From the cell containing the given text, extract its center point as (X, Y) coordinate. 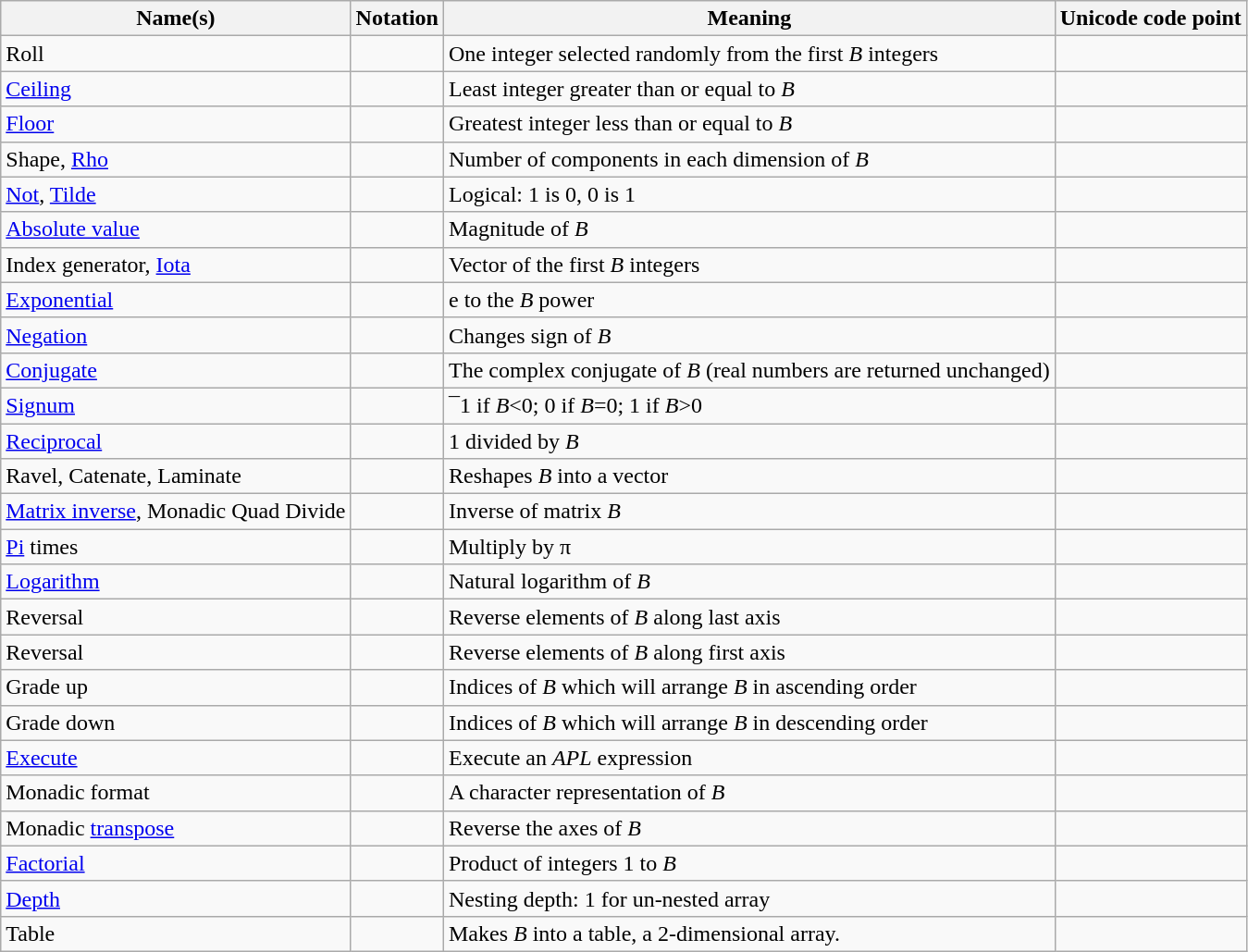
Monadic format (176, 793)
1 divided by B (749, 441)
Execute (176, 758)
e to the B power (749, 300)
Greatest integer less than or equal to B (749, 124)
Absolute value (176, 229)
Depth (176, 898)
Number of components in each dimension of B (749, 159)
Vector of the first B integers (749, 265)
Roll (176, 54)
Reshapes B into a vector (749, 476)
Grade down (176, 723)
Meaning (749, 19)
Not, Tilde (176, 194)
Table (176, 933)
Monadic transpose (176, 828)
Pi times (176, 547)
Nesting depth: 1 for un-nested array (749, 898)
Indices of B which will arrange B in descending order (749, 723)
Matrix inverse, Monadic Quad Divide (176, 512)
Ravel, Catenate, Laminate (176, 476)
Name(s) (176, 19)
Signum (176, 405)
Multiply by π (749, 547)
Product of integers 1 to B (749, 863)
A character representation of B (749, 793)
Magnitude of B (749, 229)
Logical: 1 is 0, 0 is 1 (749, 194)
Notation (397, 19)
Reverse elements of B along last axis (749, 617)
Makes B into a table, a 2-dimensional array. (749, 933)
Conjugate (176, 370)
One integer selected randomly from the first B integers (749, 54)
Least integer greater than or equal to B (749, 89)
Reverse elements of B along first axis (749, 652)
Indices of B which will arrange B in ascending order (749, 687)
Factorial (176, 863)
Inverse of matrix B (749, 512)
Shape, Rho (176, 159)
Ceiling (176, 89)
The complex conjugate of B (real numbers are returned unchanged) (749, 370)
Natural logarithm of B (749, 582)
Logarithm (176, 582)
Negation (176, 335)
¯1 if B<0; 0 if B=0; 1 if B>0 (749, 405)
Reverse the axes of B (749, 828)
Unicode code point (1151, 19)
Grade up (176, 687)
Floor (176, 124)
Reciprocal (176, 441)
Index generator, Iota (176, 265)
Changes sign of B (749, 335)
Exponential (176, 300)
Execute an APL expression (749, 758)
